Identify which cell holds the provided text, then report its (X, Y) central coordinate. 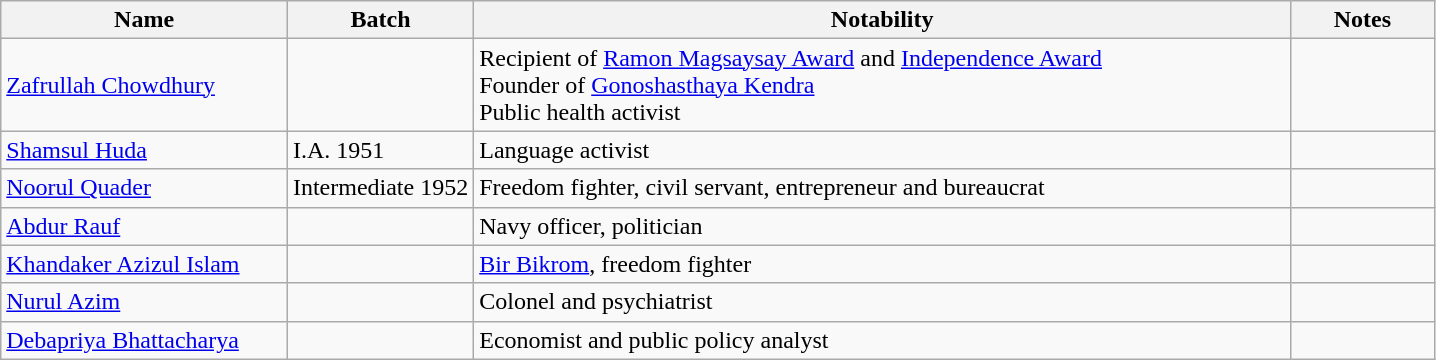
Debapriya Bhattacharya (144, 340)
Name (144, 20)
Zafrullah Chowdhury (144, 85)
Notes (1362, 20)
Recipient of Ramon Magsaysay Award and Independence AwardFounder of Gonoshasthaya KendraPublic health activist (882, 85)
Language activist (882, 150)
Shamsul Huda (144, 150)
Freedom fighter, civil servant, entrepreneur and bureaucrat (882, 188)
Colonel and psychiatrist (882, 302)
Noorul Quader (144, 188)
Navy officer, politician (882, 226)
Khandaker Azizul Islam (144, 264)
Intermediate 1952 (380, 188)
Abdur Rauf (144, 226)
Economist and public policy analyst (882, 340)
Nurul Azim (144, 302)
I.A. 1951 (380, 150)
Bir Bikrom, freedom fighter (882, 264)
Notability (882, 20)
Batch (380, 20)
